Find where the given text appears and provide that cell's center as [X, Y] coordinate. 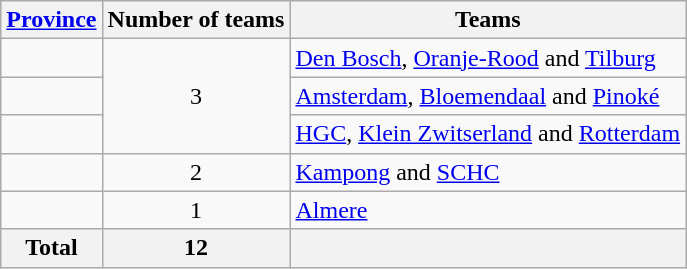
Den Bosch, Oranje-Rood and Tilburg [488, 58]
2 [196, 172]
Number of teams [196, 20]
Province [52, 20]
Amsterdam, Bloemendaal and Pinoké [488, 96]
HGC, Klein Zwitserland and Rotterdam [488, 134]
Teams [488, 20]
3 [196, 96]
1 [196, 210]
12 [196, 248]
Almere [488, 210]
Kampong and SCHC [488, 172]
Total [52, 248]
